Search for the cell housing the specified text and yield its [X, Y] center coordinate. 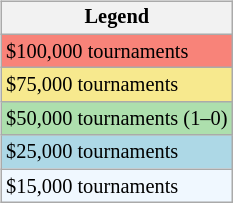
$15,000 tournaments [116, 186]
Legend [116, 18]
$75,000 tournaments [116, 85]
$25,000 tournaments [116, 152]
$100,000 tournaments [116, 51]
$50,000 tournaments (1–0) [116, 119]
